From the cell containing the given text, extract its center point as (x, y) coordinate. 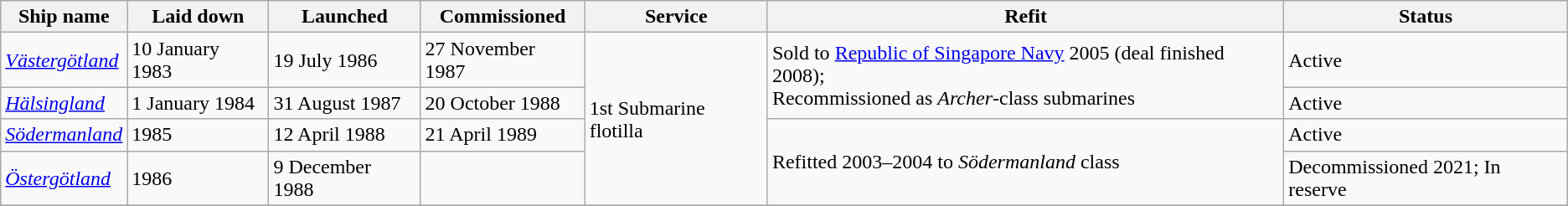
Decommissioned 2021; In reserve (1426, 178)
Status (1426, 17)
Commissioned (503, 17)
12 April 1988 (345, 135)
27 November 1987 (503, 60)
Hälsingland (64, 103)
31 August 1987 (345, 103)
Södermanland (64, 135)
Sold to Republic of Singapore Navy 2005 (deal finished 2008);Recommissioned as Archer-class submarines (1025, 75)
Laid down (198, 17)
21 April 1989 (503, 135)
Västergötland (64, 60)
Östergötland (64, 178)
1985 (198, 135)
1st Submarine flotilla (676, 119)
1986 (198, 178)
Service (676, 17)
Launched (345, 17)
10 January 1983 (198, 60)
1 January 1984 (198, 103)
19 July 1986 (345, 60)
Refitted 2003–2004 to Södermanland class (1025, 162)
Ship name (64, 17)
Refit (1025, 17)
9 December 1988 (345, 178)
20 October 1988 (503, 103)
